From the cell containing the given text, extract its center point as (x, y) coordinate. 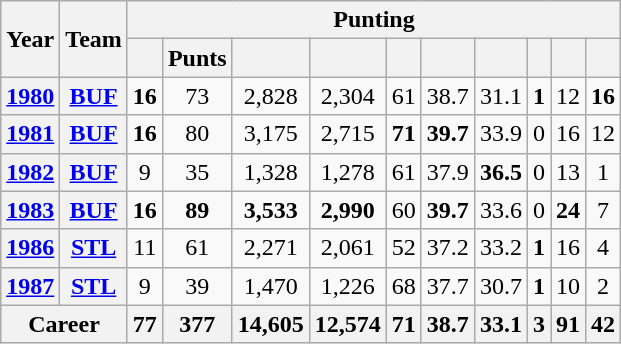
30.7 (500, 286)
3,533 (270, 210)
33.9 (500, 134)
Punting (374, 20)
37.2 (448, 248)
91 (568, 324)
3,175 (270, 134)
2,271 (270, 248)
14,605 (270, 324)
10 (568, 286)
13 (568, 172)
2,828 (270, 96)
1981 (30, 134)
80 (197, 134)
77 (144, 324)
31.1 (500, 96)
37.7 (448, 286)
2 (604, 286)
Year (30, 39)
60 (404, 210)
1982 (30, 172)
1,226 (348, 286)
1,328 (270, 172)
3 (538, 324)
1,278 (348, 172)
33.2 (500, 248)
2,061 (348, 248)
89 (197, 210)
24 (568, 210)
Punts (197, 58)
1980 (30, 96)
68 (404, 286)
52 (404, 248)
377 (197, 324)
37.9 (448, 172)
2,715 (348, 134)
33.1 (500, 324)
1986 (30, 248)
12,574 (348, 324)
42 (604, 324)
2,304 (348, 96)
Career (64, 324)
1,470 (270, 286)
2,990 (348, 210)
Team (94, 39)
39 (197, 286)
33.6 (500, 210)
4 (604, 248)
73 (197, 96)
1987 (30, 286)
11 (144, 248)
1983 (30, 210)
35 (197, 172)
7 (604, 210)
36.5 (500, 172)
